Extract the (X, Y) coordinate from the center of the cell holding the provided text.  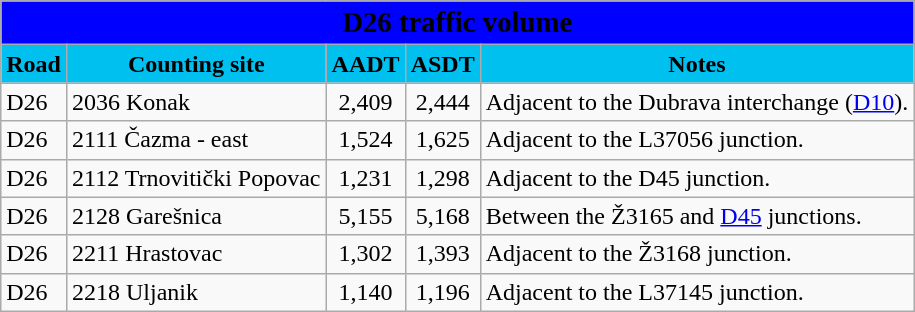
Adjacent to the D45 junction. (697, 178)
D26 traffic volume (458, 23)
5,155 (366, 216)
2211 Hrastovac (196, 254)
5,168 (442, 216)
1,524 (366, 140)
Adjacent to the L37145 junction. (697, 292)
1,140 (366, 292)
ASDT (442, 64)
1,625 (442, 140)
2036 Konak (196, 102)
Adjacent to the L37056 junction. (697, 140)
2218 Uljanik (196, 292)
Adjacent to the Dubrava interchange (D10). (697, 102)
2,409 (366, 102)
2128 Garešnica (196, 216)
2,444 (442, 102)
Between the Ž3165 and D45 junctions. (697, 216)
Notes (697, 64)
2112 Trnovitički Popovac (196, 178)
1,196 (442, 292)
Counting site (196, 64)
1,302 (366, 254)
1,231 (366, 178)
AADT (366, 64)
1,393 (442, 254)
2111 Čazma - east (196, 140)
Adjacent to the Ž3168 junction. (697, 254)
1,298 (442, 178)
Road (34, 64)
